Detect which cell encompasses the target text, then output its [x, y] center coordinate. 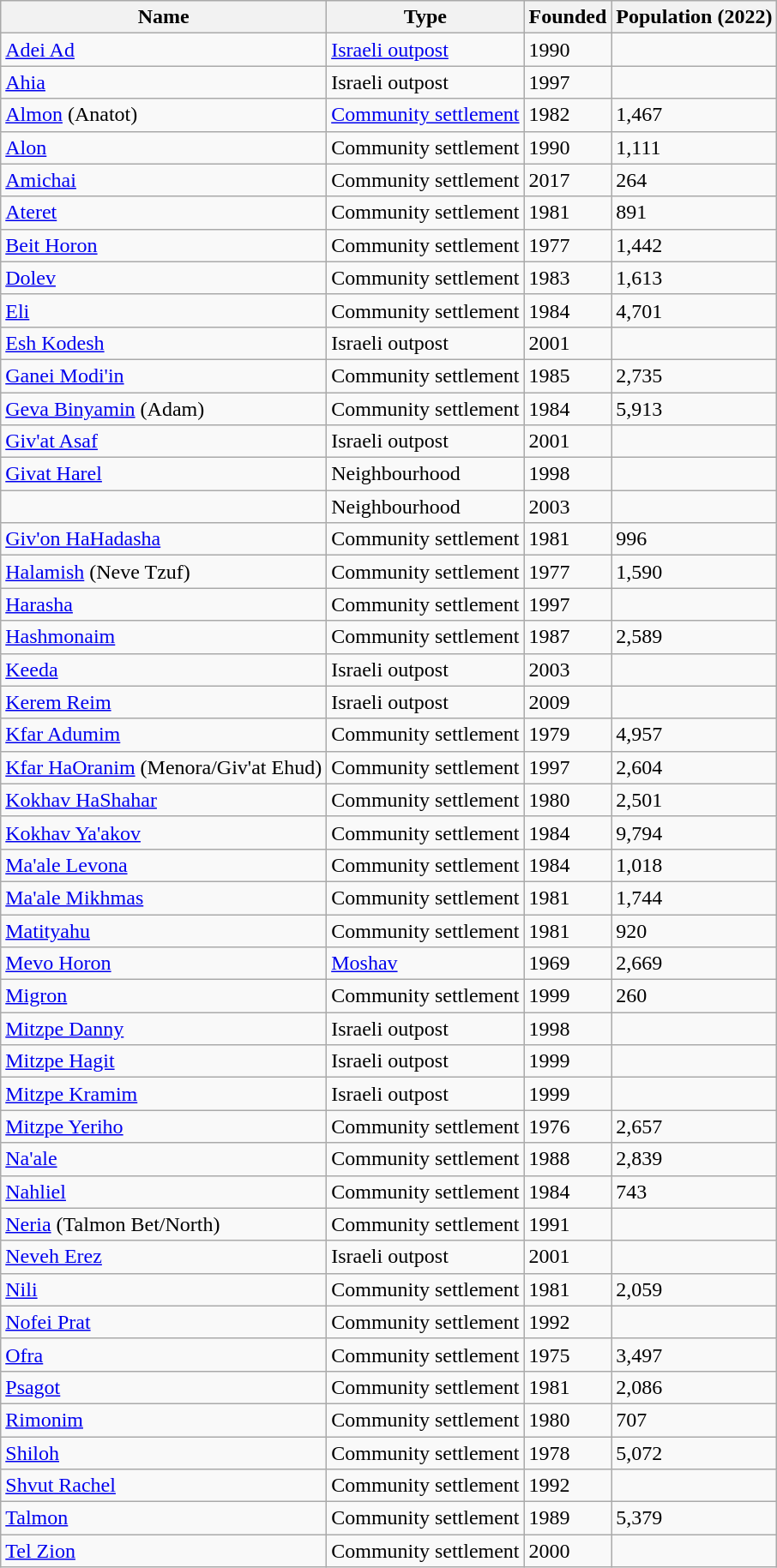
1,018 [695, 865]
Rimonim [164, 1420]
3,497 [695, 1355]
Geva Binyamin (Adam) [164, 409]
1,613 [695, 278]
9,794 [695, 832]
996 [695, 539]
Ma'ale Mikhmas [164, 898]
Dolev [164, 278]
Population (2022) [695, 17]
2,735 [695, 375]
1,467 [695, 115]
Halamish (Neve Tzuf) [164, 572]
2,604 [695, 767]
Matityahu [164, 930]
Mitzpe Yeriho [164, 1126]
Type [425, 17]
1991 [568, 1224]
5,913 [695, 409]
Nahliel [164, 1192]
707 [695, 1420]
Mitzpe Kramim [164, 1094]
Ahia [164, 82]
1969 [568, 964]
1989 [568, 1518]
Moshav [425, 964]
Shiloh [164, 1453]
Na'ale [164, 1159]
1987 [568, 637]
Harasha [164, 604]
1,111 [695, 147]
Mevo Horon [164, 964]
264 [695, 180]
891 [695, 213]
Name [164, 17]
4,701 [695, 310]
Kokhav HaShahar [164, 800]
Talmon [164, 1518]
Beit Horon [164, 245]
1976 [568, 1126]
1983 [568, 278]
Migron [164, 996]
2017 [568, 180]
Kokhav Ya'akov [164, 832]
1975 [568, 1355]
2,669 [695, 964]
Ofra [164, 1355]
Neria (Talmon Bet/North) [164, 1224]
260 [695, 996]
Ganei Modi'in [164, 375]
Mitzpe Hagit [164, 1061]
920 [695, 930]
Neveh Erez [164, 1257]
Ateret [164, 213]
2,086 [695, 1387]
Hashmonaim [164, 637]
Mitzpe Danny [164, 1029]
1978 [568, 1453]
2000 [568, 1551]
4,957 [695, 735]
2009 [568, 702]
Ma'ale Levona [164, 865]
1985 [568, 375]
Psagot [164, 1387]
Keeda [164, 670]
2,589 [695, 637]
Alon [164, 147]
2,059 [695, 1289]
Founded [568, 17]
1988 [568, 1159]
Nili [164, 1289]
Kfar Adumim [164, 735]
Tel Zion [164, 1551]
2,839 [695, 1159]
5,379 [695, 1518]
Giv'at Asaf [164, 442]
Amichai [164, 180]
Giv'on HaHadasha [164, 539]
Shvut Rachel [164, 1486]
5,072 [695, 1453]
1,442 [695, 245]
Eli [164, 310]
Almon (Anatot) [164, 115]
1,590 [695, 572]
2,501 [695, 800]
Esh Kodesh [164, 343]
1,744 [695, 898]
Kerem Reim [164, 702]
1982 [568, 115]
743 [695, 1192]
Kfar HaOranim (Menora/Giv'at Ehud) [164, 767]
Nofei Prat [164, 1322]
Givat Harel [164, 474]
Adei Ad [164, 50]
1979 [568, 735]
2,657 [695, 1126]
